Return [x, y] of the center of cell containing provided text 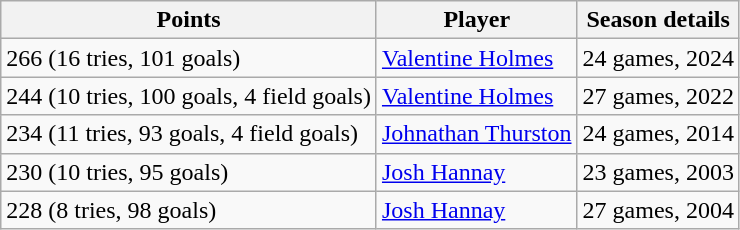
266 (16 tries, 101 goals) [189, 58]
234 (11 tries, 93 goals, 4 field goals) [189, 134]
244 (10 tries, 100 goals, 4 field goals) [189, 96]
Player [476, 20]
27 games, 2022 [658, 96]
23 games, 2003 [658, 172]
Season details [658, 20]
Points [189, 20]
230 (10 tries, 95 goals) [189, 172]
228 (8 tries, 98 goals) [189, 210]
Johnathan Thurston [476, 134]
27 games, 2004 [658, 210]
24 games, 2024 [658, 58]
24 games, 2014 [658, 134]
